Scan for the cell matching the given text and deliver its (X, Y) coordinate at center. 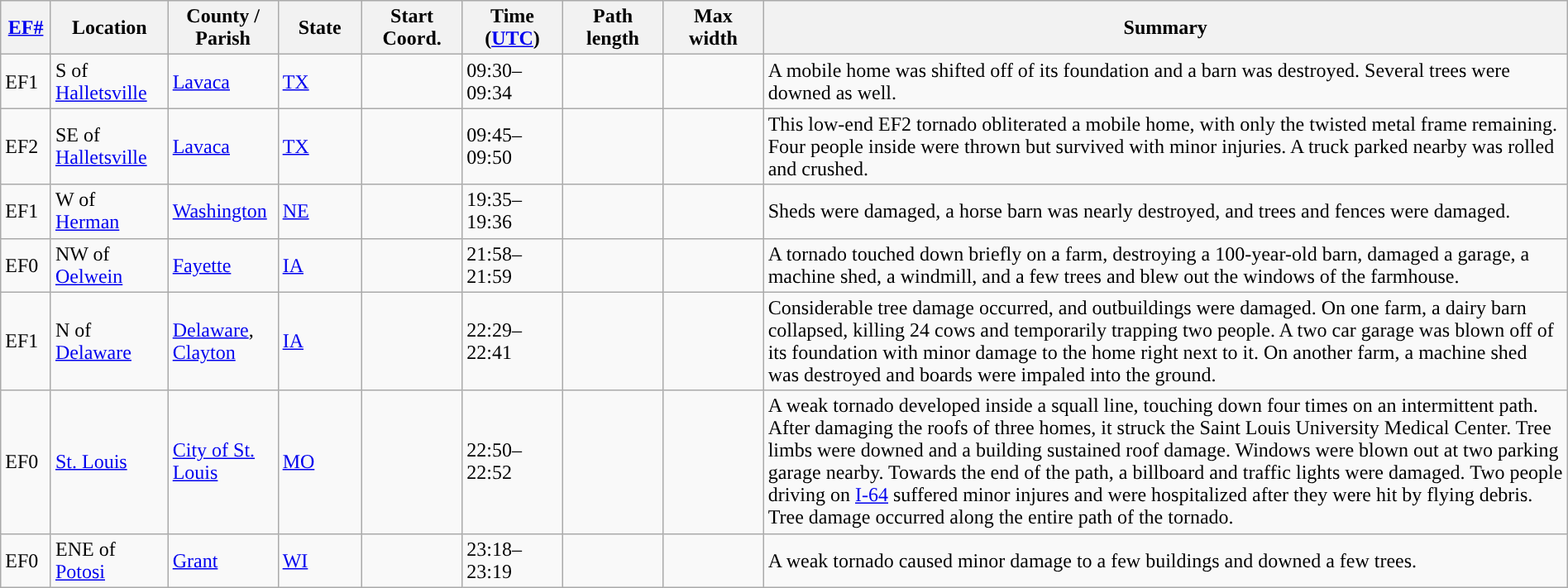
Summary (1165, 28)
County / Parish (223, 28)
19:35–19:36 (513, 212)
09:45–09:50 (513, 146)
Washington (223, 212)
State (319, 28)
W of Herman (109, 212)
A weak tornado caused minor damage to a few buildings and downed a few trees. (1165, 561)
Sheds were damaged, a horse barn was nearly destroyed, and trees and fences were damaged. (1165, 212)
Fayette (223, 265)
EF2 (26, 146)
09:30–09:34 (513, 81)
WI (319, 561)
ENE of Potosi (109, 561)
Path length (612, 28)
SE of Halletsville (109, 146)
Max width (713, 28)
St. Louis (109, 461)
Delaware, Clayton (223, 341)
N of Delaware (109, 341)
21:58–21:59 (513, 265)
NW of Oelwein (109, 265)
City of St. Louis (223, 461)
EF# (26, 28)
Location (109, 28)
S of Halletsville (109, 81)
Time (UTC) (513, 28)
22:29–22:41 (513, 341)
Grant (223, 561)
23:18–23:19 (513, 561)
NE (319, 212)
Start Coord. (412, 28)
MO (319, 461)
A mobile home was shifted off of its foundation and a barn was destroyed. Several trees were downed as well. (1165, 81)
22:50–22:52 (513, 461)
